Search for the cell housing the specified text and yield its [x, y] center coordinate. 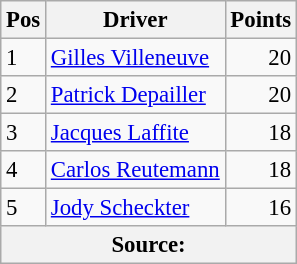
16 [260, 208]
Driver [136, 20]
5 [24, 208]
Jacques Laffite [136, 133]
Source: [149, 245]
3 [24, 133]
Pos [24, 20]
Jody Scheckter [136, 208]
Gilles Villeneuve [136, 58]
Carlos Reutemann [136, 170]
4 [24, 170]
1 [24, 58]
Points [260, 20]
Patrick Depailler [136, 95]
2 [24, 95]
